Provide the (x, y) coordinate of the cell's center where the given text is located.  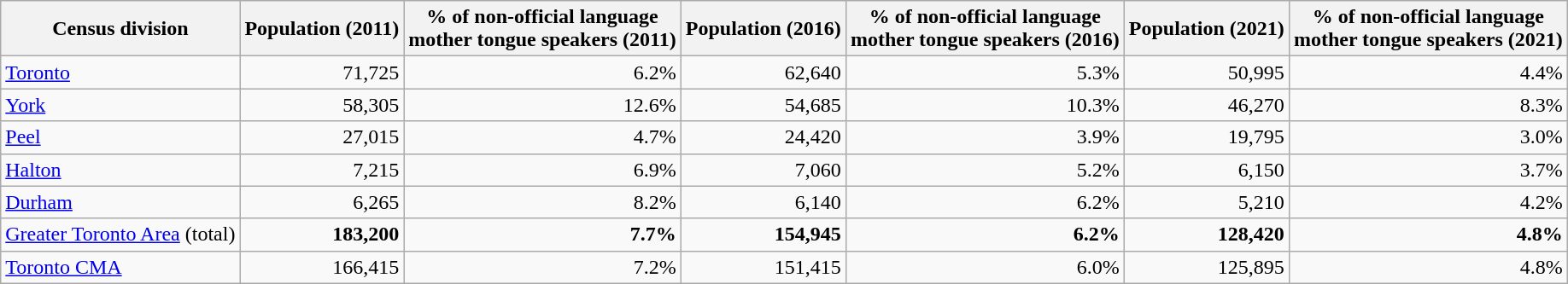
71,725 (322, 72)
3.7% (1428, 170)
46,270 (1206, 105)
8.3% (1428, 105)
5.3% (985, 72)
6,265 (322, 202)
Greater Toronto Area (total) (120, 235)
128,420 (1206, 235)
Halton (120, 170)
3.9% (985, 137)
62,640 (764, 72)
183,200 (322, 235)
58,305 (322, 105)
% of non-official languagemother tongue speakers (2011) (543, 29)
154,945 (764, 235)
50,995 (1206, 72)
4.4% (1428, 72)
Peel (120, 137)
Population (2021) (1206, 29)
6.9% (543, 170)
8.2% (543, 202)
4.2% (1428, 202)
Population (2016) (764, 29)
Census division (120, 29)
12.6% (543, 105)
151,415 (764, 267)
125,895 (1206, 267)
3.0% (1428, 137)
Population (2011) (322, 29)
Toronto CMA (120, 267)
24,420 (764, 137)
5.2% (985, 170)
Durham (120, 202)
5,210 (1206, 202)
6.0% (985, 267)
166,415 (322, 267)
7.7% (543, 235)
6,150 (1206, 170)
% of non-official languagemother tongue speakers (2016) (985, 29)
7,060 (764, 170)
Toronto (120, 72)
7.2% (543, 267)
7,215 (322, 170)
4.7% (543, 137)
% of non-official languagemother tongue speakers (2021) (1428, 29)
6,140 (764, 202)
27,015 (322, 137)
54,685 (764, 105)
10.3% (985, 105)
York (120, 105)
19,795 (1206, 137)
